Extract the [x, y] coordinate from the center of the cell holding the provided text.  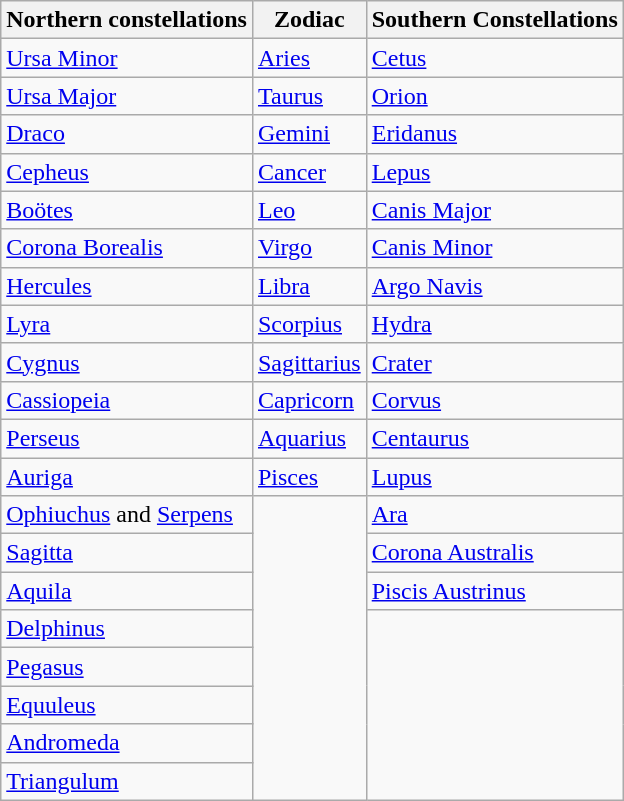
Ophiuchus and Serpens [127, 515]
Aries [309, 58]
Taurus [309, 96]
Zodiac [309, 20]
Cassiopeia [127, 400]
Corona Borealis [127, 248]
Gemini [309, 134]
Corvus [494, 400]
Aquarius [309, 438]
Southern Constellations [494, 20]
Argo Navis [494, 286]
Northern constellations [127, 20]
Draco [127, 134]
Cepheus [127, 172]
Hercules [127, 286]
Libra [309, 286]
Corona Australis [494, 553]
Canis Major [494, 210]
Cygnus [127, 362]
Cetus [494, 58]
Pegasus [127, 667]
Centaurus [494, 438]
Triangulum [127, 781]
Ara [494, 515]
Canis Minor [494, 248]
Scorpius [309, 324]
Ursa Major [127, 96]
Eridanus [494, 134]
Auriga [127, 477]
Lyra [127, 324]
Aquila [127, 591]
Capricorn [309, 400]
Leo [309, 210]
Boötes [127, 210]
Delphinus [127, 629]
Andromeda [127, 743]
Sagitta [127, 553]
Lupus [494, 477]
Crater [494, 362]
Sagittarius [309, 362]
Pisces [309, 477]
Equuleus [127, 705]
Orion [494, 96]
Piscis Austrinus [494, 591]
Perseus [127, 438]
Hydra [494, 324]
Cancer [309, 172]
Ursa Minor [127, 58]
Lepus [494, 172]
Virgo [309, 248]
